Return [X, Y] of the center of cell containing provided text 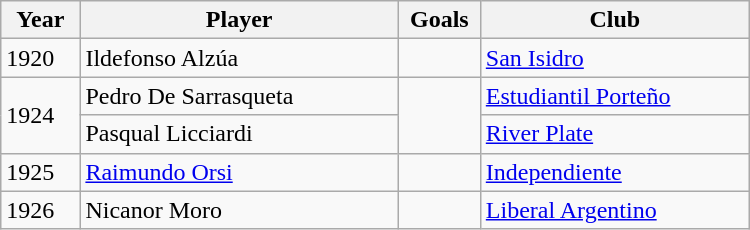
1926 [40, 210]
Estudiantil Porteño [614, 96]
River Plate [614, 134]
Ildefonso Alzúa [240, 58]
Independiente [614, 172]
Club [614, 20]
Goals [439, 20]
San Isidro [614, 58]
1920 [40, 58]
Pedro De Sarrasqueta [240, 96]
Raimundo Orsi [240, 172]
1925 [40, 172]
Liberal Argentino [614, 210]
Pasqual Licciardi [240, 134]
1924 [40, 115]
Nicanor Moro [240, 210]
Player [240, 20]
Year [40, 20]
